Pinpoint the cell where the given text exists, returning its [X, Y] midpoint coordinate. 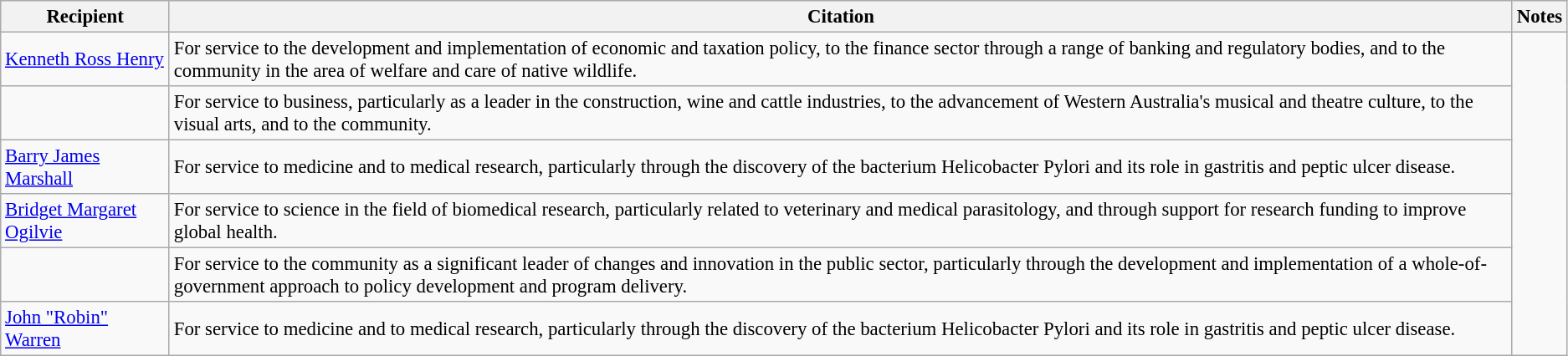
Notes [1540, 17]
Citation [840, 17]
Recipient [85, 17]
Bridget Margaret Ogilvie [85, 221]
Kenneth Ross Henry [85, 60]
Barry James Marshall [85, 167]
